Output the [x, y] coordinate of the center of the cell containing the given text.  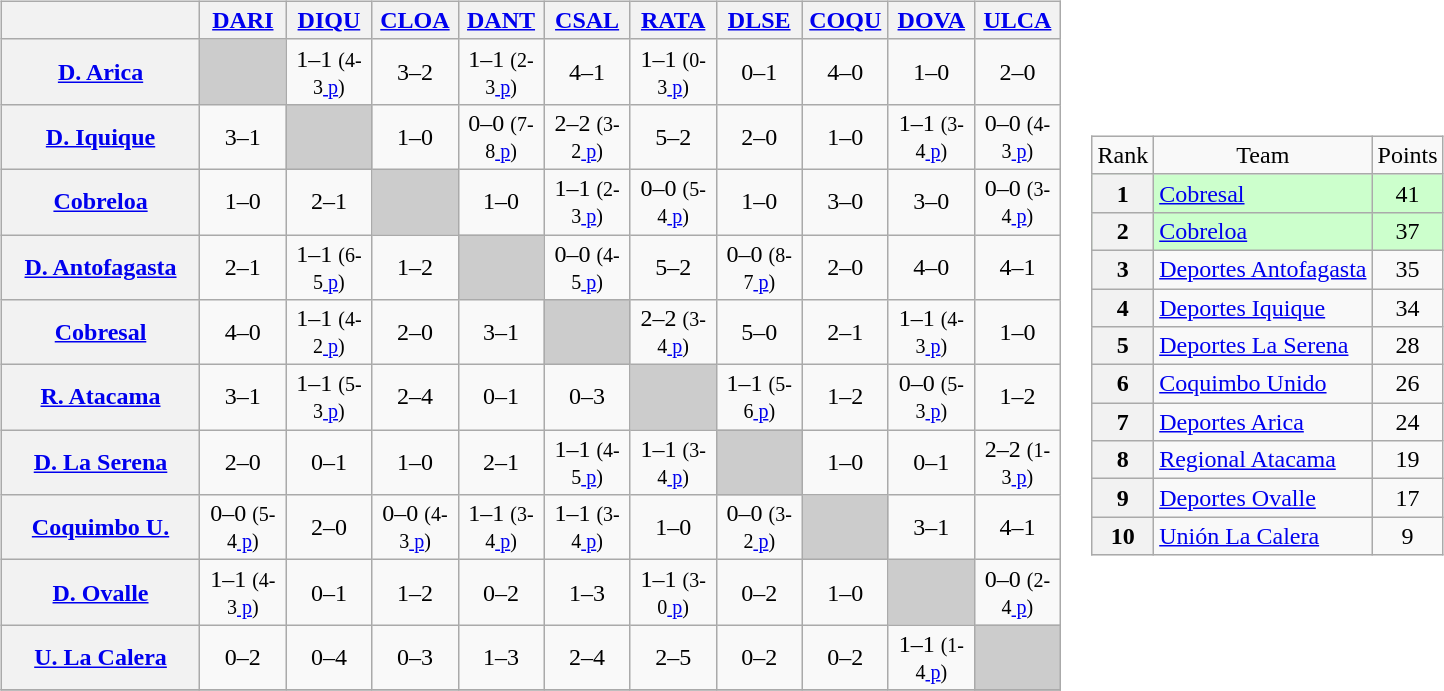
0–0 (4-5 p) [587, 266]
8 [1123, 460]
2–2 (3-2 p) [587, 136]
24 [1408, 422]
2 [1123, 231]
1–1 (4-5 p) [587, 462]
Deportes Iquique [1263, 307]
1–1 (3-0 p) [673, 592]
CLOA [415, 20]
Team [1263, 155]
Unión La Calera [1263, 536]
COQU [845, 20]
1–1 (4-2 p) [329, 332]
2–2 (1-3 p) [1017, 462]
D. Antofagasta [100, 266]
2–5 [673, 658]
Deportes Ovalle [1263, 498]
1–1 (5-6 p) [759, 398]
0–0 (7-8 p) [501, 136]
0–4 [329, 658]
0–0 (8-7 p) [759, 266]
26 [1408, 384]
1 [1123, 193]
ULCA [1017, 20]
1–1 (6-5 p) [329, 266]
1–1 (1-4 p) [931, 658]
17 [1408, 498]
D. Ovalle [100, 592]
3–2 [415, 72]
DANT [501, 20]
DOVA [931, 20]
Deportes Arica [1263, 422]
37 [1408, 231]
5 [1123, 346]
3 [1123, 269]
1–1 (5-3 p) [329, 398]
D. Arica [100, 72]
4 [1123, 307]
2–2 (3-4 p) [673, 332]
DIQU [329, 20]
Points [1408, 155]
28 [1408, 346]
RATA [673, 20]
5–0 [759, 332]
D. La Serena [100, 462]
19 [1408, 460]
DLSE [759, 20]
U. La Calera [100, 658]
Coquimbo U. [100, 528]
6 [1123, 384]
0–0 (3-4 p) [1017, 202]
0–0 (5-3 p) [931, 398]
35 [1408, 269]
41 [1408, 193]
10 [1123, 536]
0–0 (2-4 p) [1017, 592]
D. Iquique [100, 136]
Coquimbo Unido [1263, 384]
Regional Atacama [1263, 460]
Rank [1123, 155]
34 [1408, 307]
Deportes La Serena [1263, 346]
Deportes Antofagasta [1263, 269]
7 [1123, 422]
DARI [243, 20]
1–1 (0-3 p) [673, 72]
0–0 (3-2 p) [759, 528]
R. Atacama [100, 398]
CSAL [587, 20]
